Locate the cell with the specified text and output its (x, y) center coordinate. 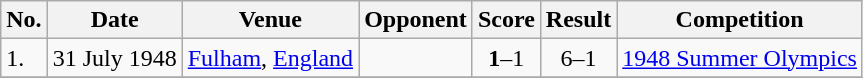
No. (24, 20)
Competition (740, 20)
Fulham, England (270, 58)
Result (578, 20)
6–1 (578, 58)
1. (24, 58)
1948 Summer Olympics (740, 58)
Venue (270, 20)
1–1 (506, 58)
Opponent (416, 20)
31 July 1948 (114, 58)
Date (114, 20)
Score (506, 20)
